Return (x, y) of the center of cell containing provided text 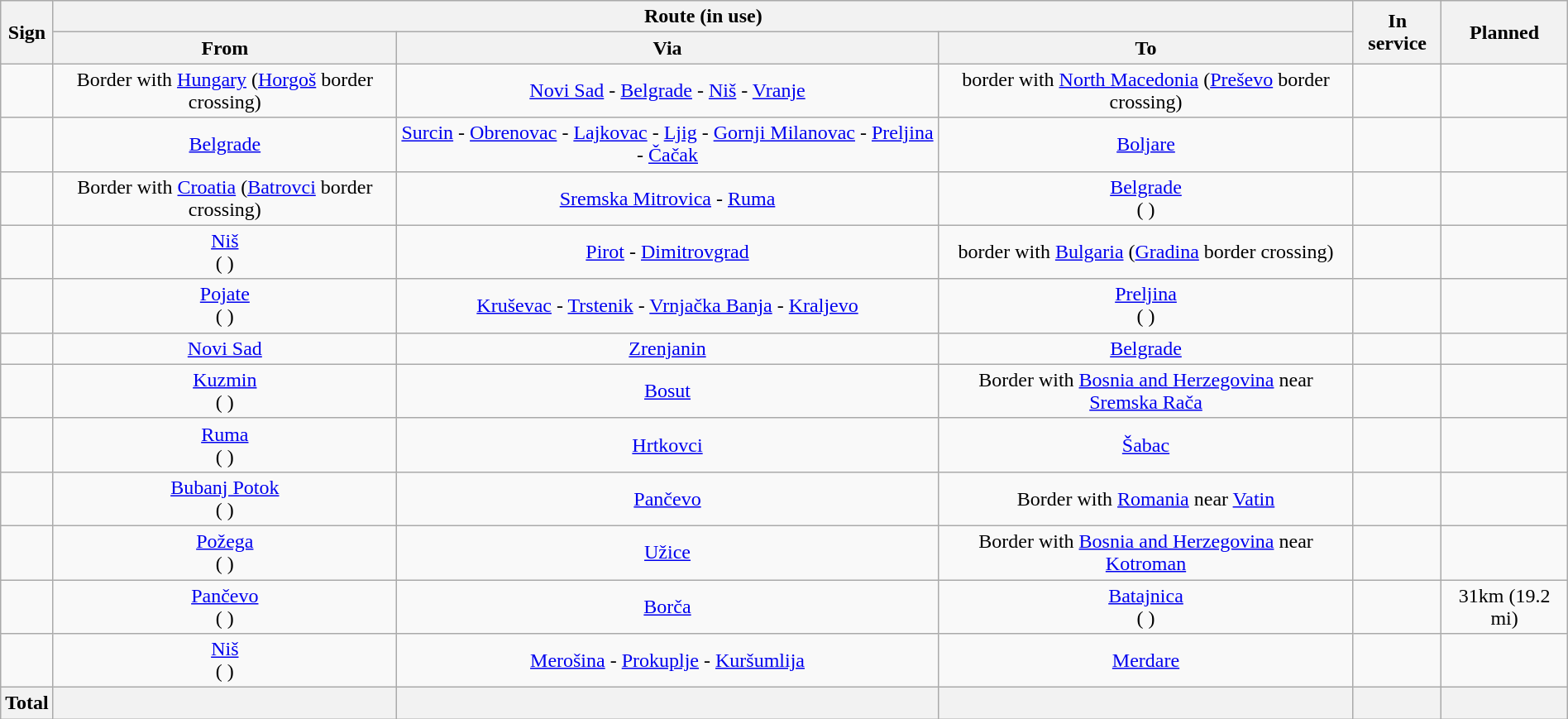
From (225, 48)
Planned (1504, 32)
Merdare (1146, 660)
Surcin - Obrenovac - Lajkovac - Ljig - Gornji Milanovac - Preljina - Čačak (667, 144)
Pančevo( ) (225, 606)
Border with Bosnia and Herzegovina near Sremska Rača (1146, 391)
Bosut (667, 391)
Novi Sad (225, 348)
Pirot - Dimitrovgrad (667, 252)
31km (19.2 mi) (1504, 606)
Zrenjanin (667, 348)
Užice (667, 553)
Route (in use) (703, 17)
Ruma( ) (225, 445)
Via (667, 48)
Batajnica( ) (1146, 606)
Šabac (1146, 445)
Novi Sad - Belgrade - Niš - Vranje (667, 91)
Border with Romania near Vatin (1146, 498)
Border with Hungary (Horgoš border crossing) (225, 91)
Preljina( ) (1146, 306)
border with North Macedonia (Preševo border crossing) (1146, 91)
Merošina - Prokuplje - Kuršumlija (667, 660)
To (1146, 48)
Hrtkovci (667, 445)
Sign (27, 32)
In service (1398, 32)
Borča (667, 606)
Pojate( ) (225, 306)
Belgrade( ) (1146, 199)
Kuzmin( ) (225, 391)
Sremska Mitrovica - Ruma (667, 199)
Kruševac - Trstenik - Vrnjačka Banja - Kraljevo (667, 306)
Požega( ) (225, 553)
Total (27, 703)
Boljare (1146, 144)
Bubanj Potok( ) (225, 498)
Border with Croatia (Batrovci border crossing) (225, 199)
Pančevo (667, 498)
border with Bulgaria (Gradina border crossing) (1146, 252)
Border with Bosnia and Herzegovina near Kotroman (1146, 553)
